Locate the cell with the specified text and output its [X, Y] center coordinate. 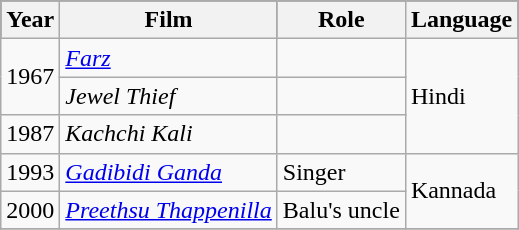
Preethsu Thappenilla [169, 210]
1987 [30, 134]
Year [30, 20]
Kannada [461, 191]
Balu's uncle [341, 210]
Hindi [461, 96]
2000 [30, 210]
Language [461, 20]
Kachchi Kali [169, 134]
Gadibidi Ganda [169, 172]
1967 [30, 77]
1993 [30, 172]
Jewel Thief [169, 96]
Role [341, 20]
Singer [341, 172]
Farz [169, 58]
Film [169, 20]
